Locate the cell with the specified text and output its (X, Y) center coordinate. 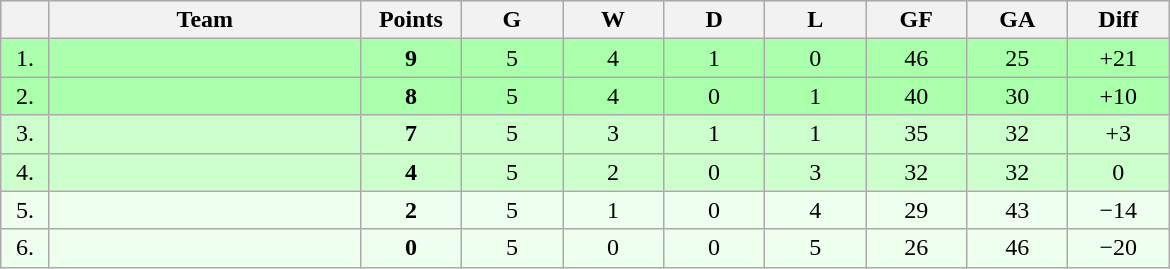
30 (1018, 96)
Team (204, 20)
9 (410, 58)
29 (916, 210)
GA (1018, 20)
Points (410, 20)
−14 (1118, 210)
40 (916, 96)
7 (410, 134)
25 (1018, 58)
+3 (1118, 134)
+21 (1118, 58)
GF (916, 20)
35 (916, 134)
2. (26, 96)
−20 (1118, 248)
Diff (1118, 20)
+10 (1118, 96)
4. (26, 172)
3. (26, 134)
6. (26, 248)
5. (26, 210)
D (714, 20)
8 (410, 96)
43 (1018, 210)
26 (916, 248)
L (816, 20)
W (612, 20)
1. (26, 58)
G (512, 20)
